Identify which cell holds the provided text, then report its (x, y) central coordinate. 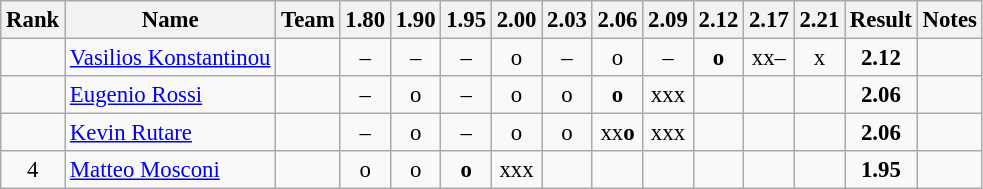
Notes (950, 20)
2.00 (516, 20)
1.90 (415, 20)
Name (170, 20)
Eugenio Rossi (170, 95)
Rank (33, 20)
2.03 (567, 20)
2.17 (769, 20)
Result (882, 20)
2.21 (819, 20)
Team (308, 20)
Matteo Mosconi (170, 170)
xx– (769, 58)
Vasilios Konstantinou (170, 58)
2.09 (668, 20)
xxo (617, 133)
x (819, 58)
1.80 (365, 20)
4 (33, 170)
Kevin Rutare (170, 133)
